Identify which cell holds the provided text, then report its [x, y] central coordinate. 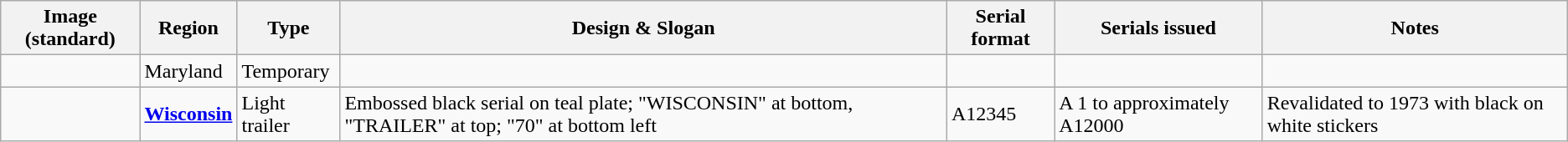
Serial format [1000, 28]
Wisconsin [188, 114]
Embossed black serial on teal plate; "WISCONSIN" at bottom, "TRAILER" at top; "70" at bottom left [643, 114]
Temporary [288, 71]
Light trailer [288, 114]
Design & Slogan [643, 28]
Maryland [188, 71]
A12345 [1000, 114]
Notes [1415, 28]
Image (standard) [70, 28]
A 1 to approximately A12000 [1158, 114]
Serials issued [1158, 28]
Type [288, 28]
Revalidated to 1973 with black on white stickers [1415, 114]
Region [188, 28]
